Determine the (X, Y) coordinate at the center of the cell enclosing the given text.  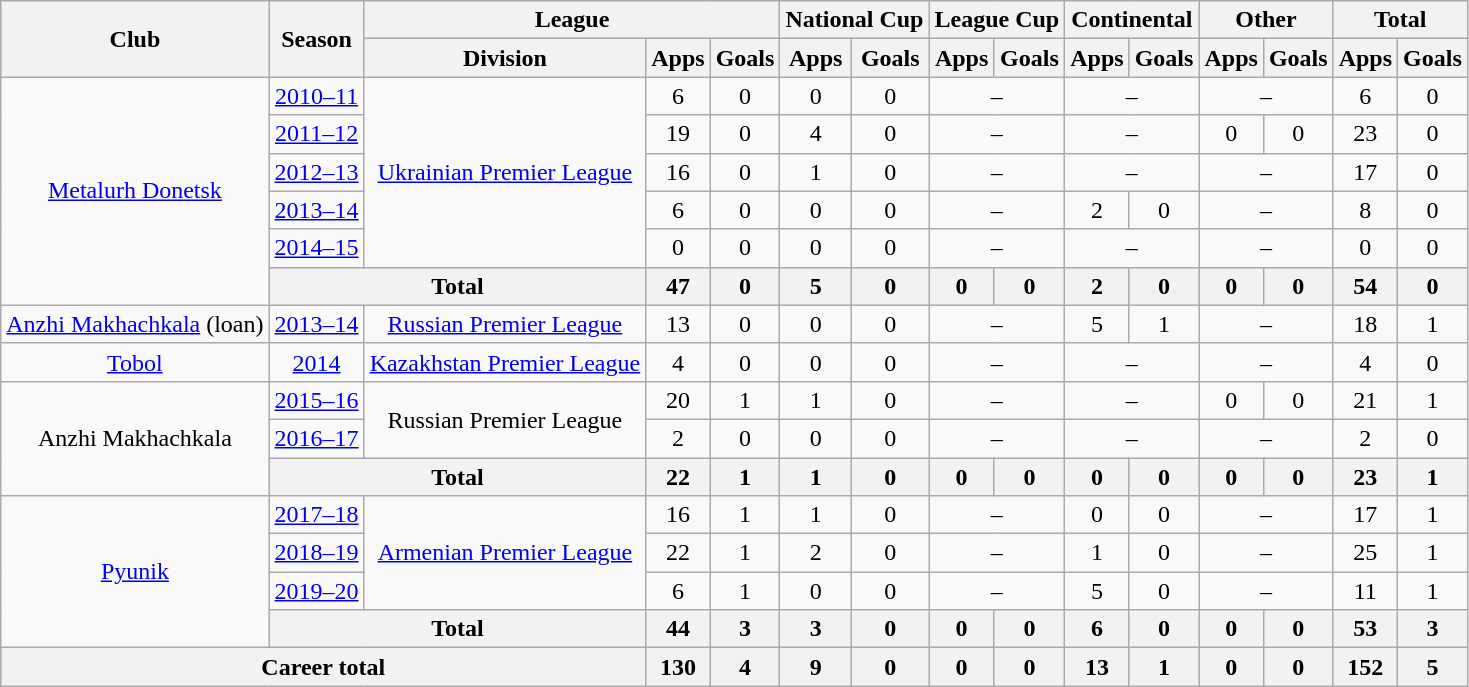
Continental (1132, 20)
2019–20 (316, 591)
47 (678, 286)
2012–13 (316, 172)
Anzhi Makhachkala (loan) (135, 324)
Tobol (135, 362)
Career total (324, 667)
Kazakhstan Premier League (505, 362)
League Cup (997, 20)
2014 (316, 362)
9 (816, 667)
National Cup (854, 20)
2018–19 (316, 553)
8 (1365, 210)
League (572, 20)
Metalurh Donetsk (135, 191)
2017–18 (316, 515)
18 (1365, 324)
19 (678, 134)
Armenian Premier League (505, 553)
11 (1365, 591)
53 (1365, 629)
Pyunik (135, 572)
Season (316, 39)
20 (678, 400)
2015–16 (316, 400)
Ukrainian Premier League (505, 172)
54 (1365, 286)
21 (1365, 400)
Club (135, 39)
25 (1365, 553)
152 (1365, 667)
Division (505, 58)
2011–12 (316, 134)
Anzhi Makhachkala (135, 438)
2014–15 (316, 248)
130 (678, 667)
2016–17 (316, 438)
44 (678, 629)
2010–11 (316, 96)
Other (1266, 20)
